Scan for the cell matching the given text and deliver its (X, Y) coordinate at center. 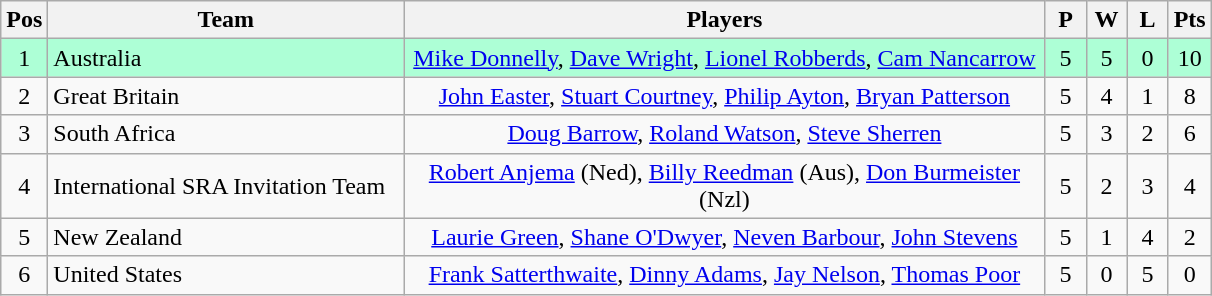
John Easter, Stuart Courtney, Philip Ayton, Bryan Patterson (724, 96)
10 (1190, 58)
P (1066, 20)
Players (724, 20)
Great Britain (226, 96)
Laurie Green, Shane O'Dwyer, Neven Barbour, John Stevens (724, 237)
South Africa (226, 134)
International SRA Invitation Team (226, 186)
Robert Anjema (Ned), Billy Reedman (Aus), Don Burmeister (Nzl) (724, 186)
Frank Satterthwaite, Dinny Adams, Jay Nelson, Thomas Poor (724, 275)
Pts (1190, 20)
United States (226, 275)
Australia (226, 58)
8 (1190, 96)
L (1148, 20)
W (1106, 20)
New Zealand (226, 237)
Pos (24, 20)
Team (226, 20)
Doug Barrow, Roland Watson, Steve Sherren (724, 134)
Mike Donnelly, Dave Wright, Lionel Robberds, Cam Nancarrow (724, 58)
